Locate the cell with the specified text and output its [x, y] center coordinate. 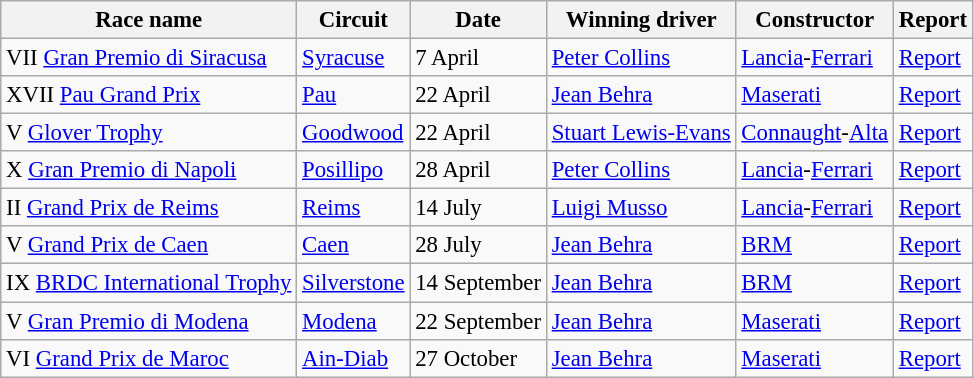
Winning driver [641, 20]
27 October [478, 358]
V Glover Trophy [149, 133]
XVII Pau Grand Prix [149, 95]
22 September [478, 321]
VII Gran Premio di Siracusa [149, 58]
Caen [354, 245]
IX BRDC International Trophy [149, 283]
Connaught-Alta [814, 133]
II Grand Prix de Reims [149, 208]
Ain-Diab [354, 358]
Syracuse [354, 58]
Luigi Musso [641, 208]
Race name [149, 20]
28 July [478, 245]
VI Grand Prix de Maroc [149, 358]
28 April [478, 170]
7 April [478, 58]
Posillipo [354, 170]
Pau [354, 95]
Goodwood [354, 133]
X Gran Premio di Napoli [149, 170]
Date [478, 20]
14 July [478, 208]
V Gran Premio di Modena [149, 321]
Modena [354, 321]
V Grand Prix de Caen [149, 245]
Constructor [814, 20]
14 September [478, 283]
Silverstone [354, 283]
Reims [354, 208]
Stuart Lewis-Evans [641, 133]
Circuit [354, 20]
